Search for the cell housing the specified text and yield its [X, Y] center coordinate. 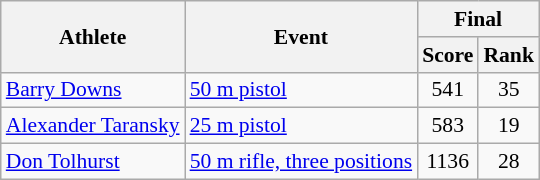
Barry Downs [93, 90]
1136 [448, 162]
50 m rifle, three positions [302, 162]
583 [448, 126]
35 [508, 90]
Athlete [93, 36]
Rank [508, 55]
541 [448, 90]
50 m pistol [302, 90]
25 m pistol [302, 126]
Event [302, 36]
28 [508, 162]
19 [508, 126]
Score [448, 55]
Final [478, 19]
Alexander Taransky [93, 126]
Don Tolhurst [93, 162]
